Return the (X, Y) coordinate for the center point of the cell that contains the specified text.  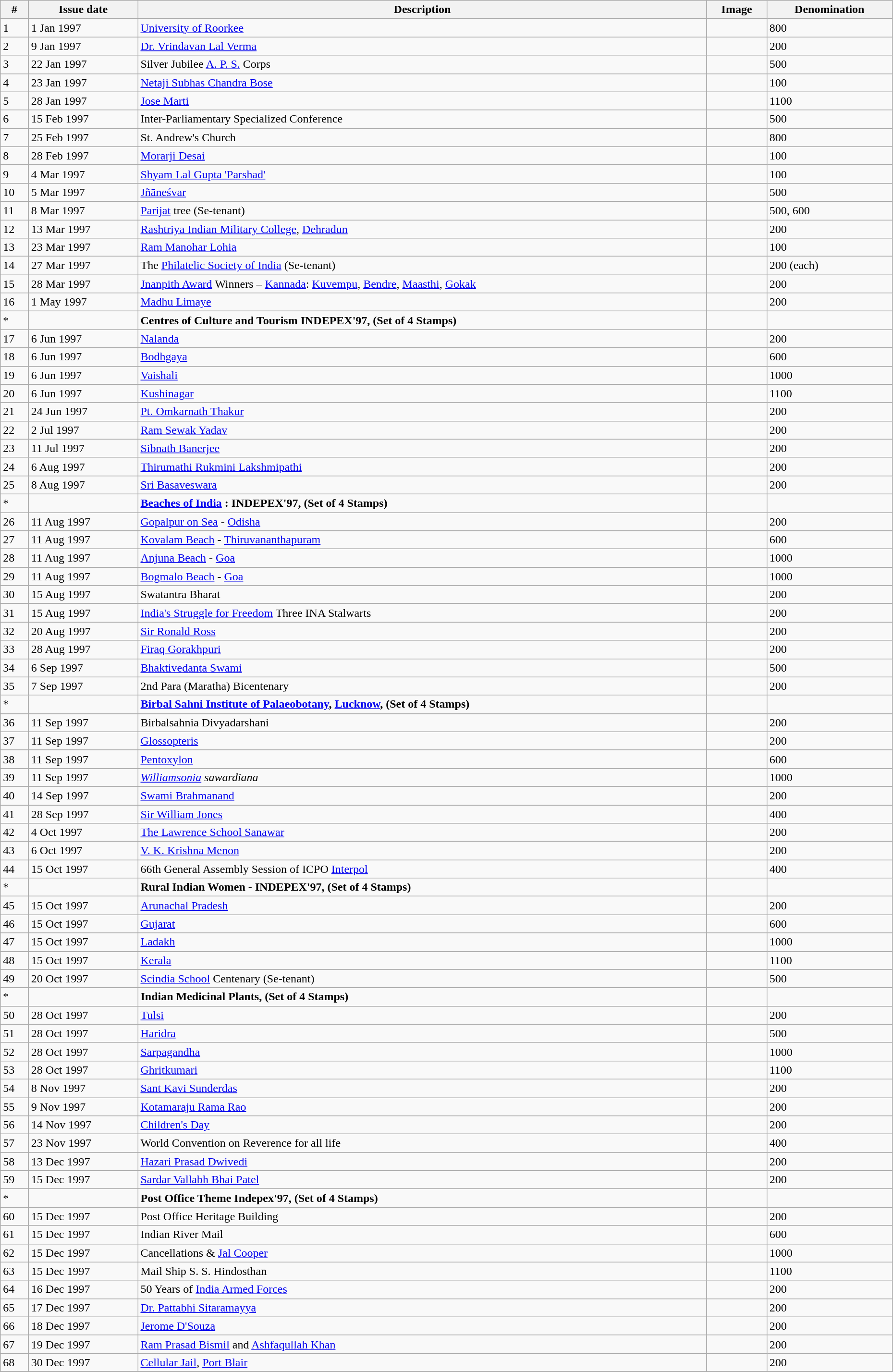
Gujarat (422, 924)
66th General Assembly Session of ICPO Interpol (422, 869)
Sri Basaveswara (422, 485)
24 Jun 1997 (83, 412)
21 (14, 412)
9 Jan 1997 (83, 46)
Thirumathi Rukmini Lakshmipathi (422, 466)
1 Jan 1997 (83, 28)
5 Mar 1997 (83, 192)
Anjuna Beach - Goa (422, 558)
15 Feb 1997 (83, 119)
23 Jan 1997 (83, 83)
Centres of Culture and Tourism INDEPEX'97, (Set of 4 Stamps) (422, 320)
1 May 1997 (83, 302)
25 (14, 485)
13 (14, 247)
12 (14, 229)
16 (14, 302)
Sir William Jones (422, 814)
22 Jan 1997 (83, 64)
7 (14, 137)
Ram Manohar Lohia (422, 247)
Image (737, 10)
Birbal Sahni Institute of Palaeobotany, Lucknow, (Set of 4 Stamps) (422, 704)
28 Mar 1997 (83, 284)
6 (14, 119)
The Lawrence School Sanawar (422, 833)
13 Dec 1997 (83, 1162)
Ladakh (422, 942)
52 (14, 1052)
36 (14, 723)
Kerala (422, 960)
26 (14, 521)
68 (14, 1362)
27 (14, 540)
31 (14, 613)
40 (14, 796)
55 (14, 1106)
Ram Prasad Bismil and Ashfaqullah Khan (422, 1344)
8 Nov 1997 (83, 1088)
11 Jul 1997 (83, 448)
Hazari Prasad Dwivedi (422, 1162)
Sibnath Banerjee (422, 448)
Jerome D'Souza (422, 1326)
Bogmalo Beach - Goa (422, 576)
6 Oct 1997 (83, 851)
Issue date (83, 10)
Pentoxylon (422, 759)
35 (14, 686)
Jñāneśvar (422, 192)
5 (14, 101)
Gopalpur on Sea - Odisha (422, 521)
30 Dec 1997 (83, 1362)
30 (14, 595)
59 (14, 1180)
Mail Ship S. S. Hindosthan (422, 1271)
Netaji Subhas Chandra Bose (422, 83)
49 (14, 979)
37 (14, 741)
Cellular Jail, Port Blair (422, 1362)
Jnanpith Award Winners – Kannada: Kuvempu, Bendre, Maasthi, Gokak (422, 284)
54 (14, 1088)
39 (14, 777)
Nalanda (422, 339)
Cancellations & Jal Cooper (422, 1253)
57 (14, 1143)
23 Mar 1997 (83, 247)
20 Aug 1997 (83, 631)
Sant Kavi Sunderdas (422, 1088)
23 Nov 1997 (83, 1143)
27 Mar 1997 (83, 266)
Dr. Pattabhi Sitaramayya (422, 1308)
8 Mar 1997 (83, 210)
2nd Para (Maratha) Bicentenary (422, 686)
Sardar Vallabh Bhai Patel (422, 1180)
53 (14, 1070)
St. Andrew's Church (422, 137)
34 (14, 668)
V. K. Krishna Menon (422, 851)
Tulsi (422, 1015)
61 (14, 1235)
28 Aug 1997 (83, 649)
48 (14, 960)
Children's Day (422, 1125)
Beaches of India : INDEPEX'97, (Set of 4 Stamps) (422, 503)
20 Oct 1997 (83, 979)
2 Jul 1997 (83, 430)
28 Feb 1997 (83, 156)
10 (14, 192)
28 Sep 1997 (83, 814)
45 (14, 906)
17 (14, 339)
Williamsonia sawardiana (422, 777)
World Convention on Reverence for all life (422, 1143)
15 (14, 284)
India's Struggle for Freedom Three INA Stalwarts (422, 613)
28 Jan 1997 (83, 101)
62 (14, 1253)
Firaq Gorakhpuri (422, 649)
8 Aug 1997 (83, 485)
22 (14, 430)
58 (14, 1162)
3 (14, 64)
Denomination (829, 10)
4 Oct 1997 (83, 833)
18 Dec 1997 (83, 1326)
Vaishali (422, 375)
16 Dec 1997 (83, 1289)
19 (14, 375)
Shyam Lal Gupta 'Parshad' (422, 174)
Post Office Heritage Building (422, 1216)
9 Nov 1997 (83, 1106)
9 (14, 174)
60 (14, 1216)
63 (14, 1271)
24 (14, 466)
7 Sep 1997 (83, 686)
50 (14, 1015)
50 Years of India Armed Forces (422, 1289)
Silver Jubilee A. P. S. Corps (422, 64)
19 Dec 1997 (83, 1344)
6 Aug 1997 (83, 466)
200 (each) (829, 266)
Glossopteris (422, 741)
6 Sep 1997 (83, 668)
Jose Marti (422, 101)
23 (14, 448)
Rural Indian Women - INDEPEX'97, (Set of 4 Stamps) (422, 887)
47 (14, 942)
46 (14, 924)
Description (422, 10)
65 (14, 1308)
43 (14, 851)
41 (14, 814)
Sarpagandha (422, 1052)
Arunachal Pradesh (422, 906)
20 (14, 393)
Dr. Vrindavan Lal Verma (422, 46)
Sir Ronald Ross (422, 631)
2 (14, 46)
4 Mar 1997 (83, 174)
Kotamaraju Rama Rao (422, 1106)
Morarji Desai (422, 156)
Kushinagar (422, 393)
Parijat tree (Se-tenant) (422, 210)
1 (14, 28)
Bhaktivedanta Swami (422, 668)
Post Office Theme Indepex'97, (Set of 4 Stamps) (422, 1198)
64 (14, 1289)
Swami Brahmanand (422, 796)
25 Feb 1997 (83, 137)
18 (14, 357)
Birbalsahnia Divyadarshani (422, 723)
University of Roorkee (422, 28)
Scindia School Centenary (Se-tenant) (422, 979)
Rashtriya Indian Military College, Dehradun (422, 229)
29 (14, 576)
11 (14, 210)
28 (14, 558)
Inter-Parliamentary Specialized Conference (422, 119)
Indian Medicinal Plants, (Set of 4 Stamps) (422, 997)
Ghritkumari (422, 1070)
33 (14, 649)
17 Dec 1997 (83, 1308)
14 (14, 266)
38 (14, 759)
42 (14, 833)
500, 600 (829, 210)
14 Sep 1997 (83, 796)
51 (14, 1033)
Indian River Mail (422, 1235)
32 (14, 631)
66 (14, 1326)
Madhu Limaye (422, 302)
56 (14, 1125)
Ram Sewak Yadav (422, 430)
Bodhgaya (422, 357)
The Philatelic Society of India (Se-tenant) (422, 266)
44 (14, 869)
# (14, 10)
Kovalam Beach - Thiruvananthapuram (422, 540)
Swatantra Bharat (422, 595)
67 (14, 1344)
13 Mar 1997 (83, 229)
8 (14, 156)
4 (14, 83)
Pt. Omkarnath Thakur (422, 412)
14 Nov 1997 (83, 1125)
Haridra (422, 1033)
